Return the [X, Y] coordinate for the center point of the cell that contains the specified text.  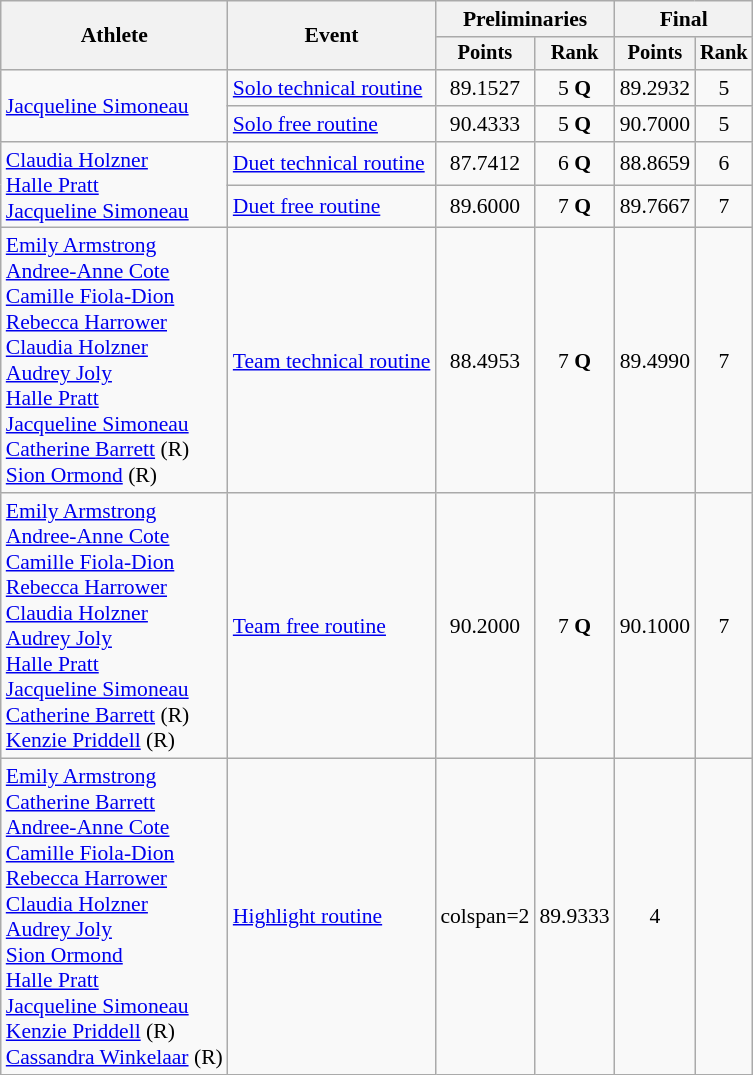
88.8659 [655, 164]
90.7000 [655, 124]
89.6000 [484, 206]
Final [684, 19]
Athlete [114, 36]
Team free routine [332, 626]
89.9333 [574, 917]
Duet technical routine [332, 164]
88.4953 [484, 360]
colspan=2 [484, 917]
90.1000 [655, 626]
Solo technical routine [332, 88]
90.4333 [484, 124]
90.2000 [484, 626]
89.1527 [484, 88]
Preliminaries [524, 19]
Claudia HolznerHalle PrattJacqueline Simoneau [114, 186]
89.7667 [655, 206]
Team technical routine [332, 360]
89.2932 [655, 88]
6 [724, 164]
Event [332, 36]
Duet free routine [332, 206]
Highlight routine [332, 917]
6 Q [574, 164]
89.4990 [655, 360]
87.7412 [484, 164]
Solo free routine [332, 124]
Jacqueline Simoneau [114, 106]
4 [655, 917]
